For the text-containing cell, return its midpoint in (x, y) coordinate format. 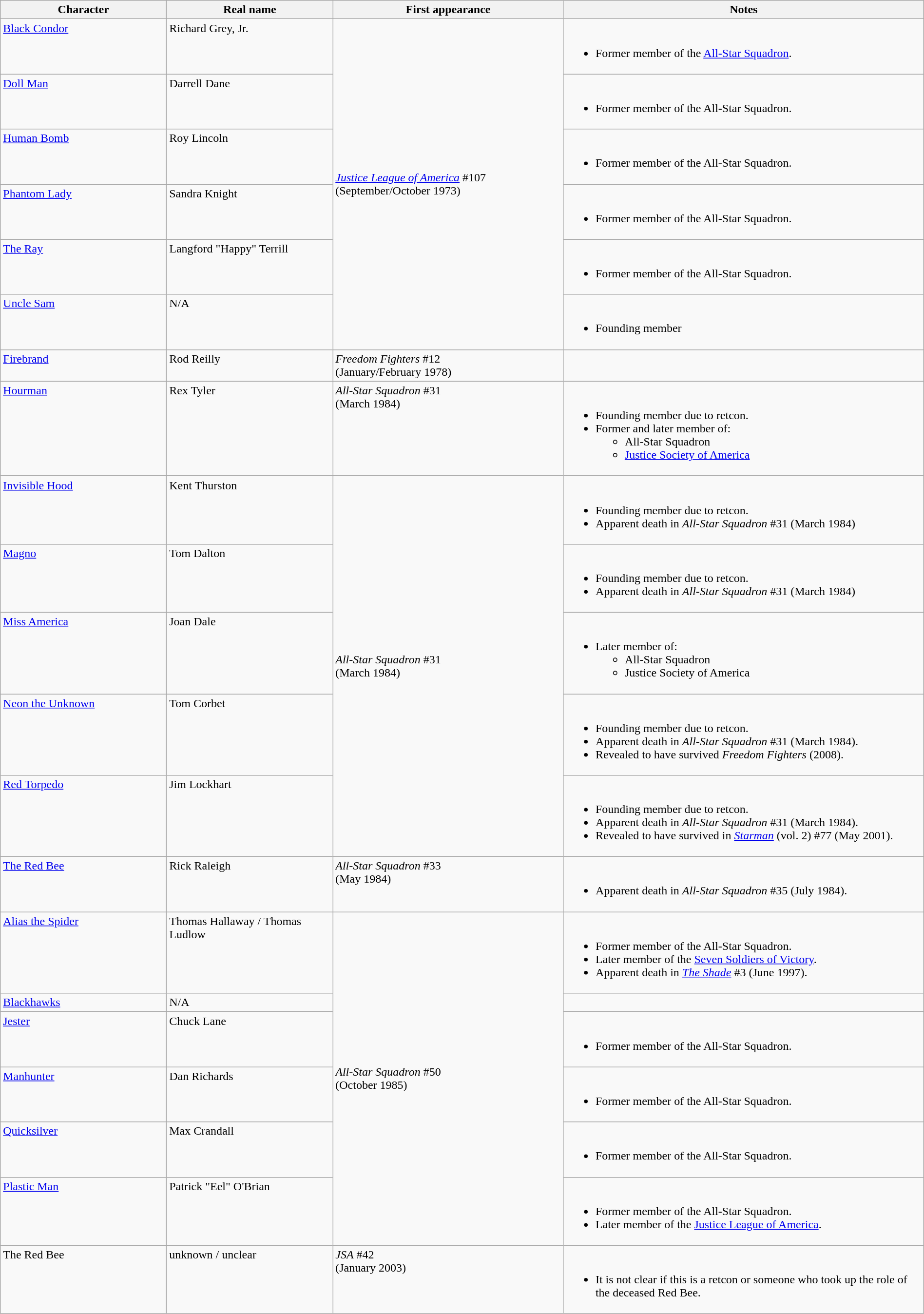
Firebrand (84, 366)
The Ray (84, 267)
Founding member due to retcon.Apparent death in All-Star Squadron #31 (March 1984).Revealed to have survived Freedom Fighters (2008). (744, 735)
Rex Tyler (250, 428)
Rick Raleigh (250, 884)
Sandra Knight (250, 212)
Invisible Hood (84, 510)
Quicksilver (84, 1149)
Neon the Unknown (84, 735)
Red Torpedo (84, 816)
Phantom Lady (84, 212)
Chuck Lane (250, 1039)
JSA #42(January 2003) (448, 1279)
Former member of the All-Star Squadron.Later member of the Justice League of America. (744, 1211)
Manhunter (84, 1095)
Joan Dale (250, 653)
Max Crandall (250, 1149)
First appearance (448, 10)
Richard Grey, Jr. (250, 47)
Uncle Sam (84, 322)
Black Condor (84, 47)
Hourman (84, 428)
All-Star Squadron #33(May 1984) (448, 884)
Tom Corbet (250, 735)
Plastic Man (84, 1211)
Magno (84, 578)
Real name (250, 10)
Founding member due to retcon.Apparent death in All-Star Squadron #31 (March 1984).Revealed to have survived in Starman (vol. 2) #77 (May 2001). (744, 816)
Founding member (744, 322)
Roy Lincoln (250, 157)
Alias the Spider (84, 952)
Character (84, 10)
Founding member due to retcon.Former and later member of:All-Star SquadronJustice Society of America (744, 428)
Freedom Fighters #12(January/February 1978) (448, 366)
Tom Dalton (250, 578)
Rod Reilly (250, 366)
Patrick "Eel" O'Brian (250, 1211)
Langford "Happy" Terrill (250, 267)
Doll Man (84, 101)
Jim Lockhart (250, 816)
Miss America (84, 653)
Thomas Hallaway / Thomas Ludlow (250, 952)
All-Star Squadron #50(October 1985) (448, 1079)
Human Bomb (84, 157)
Dan Richards (250, 1095)
unknown / unclear (250, 1279)
Kent Thurston (250, 510)
Darrell Dane (250, 101)
Former member of the All-Star Squadron.Later member of the Seven Soldiers of Victory.Apparent death in The Shade #3 (June 1997). (744, 952)
Apparent death in All-Star Squadron #35 (July 1984). (744, 884)
Notes (744, 10)
Justice League of America #107(September/October 1973) (448, 184)
It is not clear if this is a retcon or someone who took up the role of the deceased Red Bee. (744, 1279)
Later member of:All-Star SquadronJustice Society of America (744, 653)
Jester (84, 1039)
Blackhawks (84, 1003)
